Locate the cell with the specified text and output its (x, y) center coordinate. 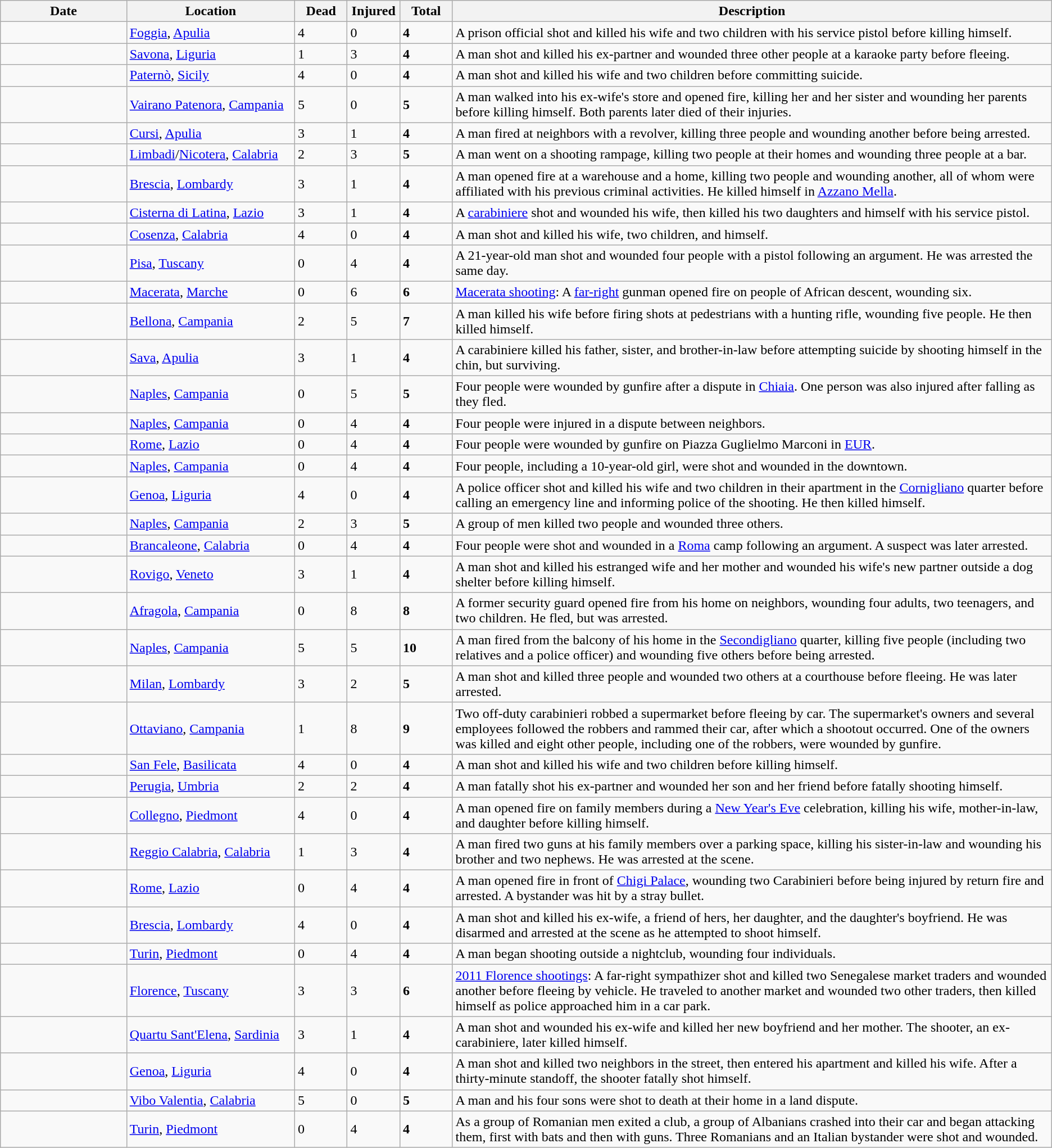
Pisa, Tuscany (210, 263)
A man shot and killed his wife and two children before killing himself. (752, 765)
Four people were wounded by gunfire on Piazza Guglielmo Marconi in EUR. (752, 445)
Milan, Lombardy (210, 684)
Dead (321, 11)
Four people, including a 10-year-old girl, were shot and wounded in the downtown. (752, 466)
7 (426, 320)
Afragola, Campania (210, 611)
Cosenza, Calabria (210, 234)
A prison official shot and killed his wife and two children with his service pistol before killing himself. (752, 33)
Four people were injured in a dispute between neighbors. (752, 423)
A man fired at neighbors with a revolver, killing three people and wounding another before being arrested. (752, 133)
A man shot and killed his estranged wife and her mother and wounded his wife's new partner outside a dog shelter before killing himself. (752, 575)
A man fatally shot his ex-partner and wounded her son and her friend before fatally shooting himself. (752, 786)
Florence, Tuscany (210, 991)
Date (64, 11)
A 21-year-old man shot and wounded four people with a pistol following an argument. He was arrested the same day. (752, 263)
Paternò, Sicily (210, 75)
Perugia, Umbria (210, 786)
Limbadi/Nicotera, Calabria (210, 155)
Foggia, Apulia (210, 33)
Vairano Patenora, Campania (210, 105)
A carabiniere shot and wounded his wife, then killed his two daughters and himself with his service pistol. (752, 213)
Four people were wounded by gunfire after a dispute in Chiaia. One person was also injured after falling as they fled. (752, 395)
Macerata, Marche (210, 292)
A man killed his wife before firing shots at pedestrians with a hunting rifle, wounding five people. He then killed himself. (752, 320)
Rovigo, Veneto (210, 575)
Reggio Calabria, Calabria (210, 852)
A former security guard opened fire from his home on neighbors, wounding four adults, two teenagers, and two children. He fled, but was arrested. (752, 611)
Sava, Apulia (210, 358)
Quartu Sant'Elena, Sardinia (210, 1034)
San Fele, Basilicata (210, 765)
9 (426, 728)
Ottaviano, Campania (210, 728)
Injured (374, 11)
A carabiniere killed his father, sister, and brother-in-law before attempting suicide by shooting himself in the chin, but surviving. (752, 358)
Vibo Valentia, Calabria (210, 1100)
A man and his four sons were shot to death at their home in a land dispute. (752, 1100)
Bellona, Campania (210, 320)
10 (426, 648)
Location (210, 11)
Collegno, Piedmont (210, 815)
A man began shooting outside a nightclub, wounding four individuals. (752, 954)
Brancaleone, Calabria (210, 545)
Macerata shooting: A far-right gunman opened fire on people of African descent, wounding six. (752, 292)
A man opened fire on family members during a New Year's Eve celebration, killing his wife, mother-in-law, and daughter before killing himself. (752, 815)
A man shot and killed his ex-partner and wounded three other people at a karaoke party before fleeing. (752, 54)
A man shot and wounded his ex-wife and killed her new boyfriend and her mother. The shooter, an ex-carabiniere, later killed himself. (752, 1034)
Four people were shot and wounded in a Roma camp following an argument. A suspect was later arrested. (752, 545)
Cisterna di Latina, Lazio (210, 213)
Savona, Liguria (210, 54)
A man shot and killed his wife, two children, and himself. (752, 234)
Cursi, Apulia (210, 133)
Description (752, 11)
Total (426, 11)
A group of men killed two people and wounded three others. (752, 524)
A man shot and killed three people and wounded two others at a courthouse before fleeing. He was later arrested. (752, 684)
A man shot and killed his wife and two children before committing suicide. (752, 75)
A man went on a shooting rampage, killing two people at their homes and wounding three people at a bar. (752, 155)
